For the text-containing cell, return its midpoint in (x, y) coordinate format. 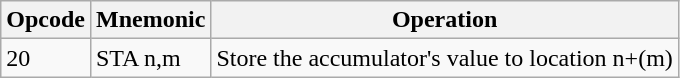
20 (46, 58)
STA n,m (150, 58)
Operation (444, 20)
Mnemonic (150, 20)
Opcode (46, 20)
Store the accumulator's value to location n+(m) (444, 58)
